Output the [X, Y] coordinate of the center of the cell containing the given text.  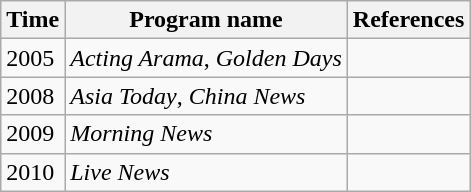
Time [33, 20]
References [408, 20]
Program name [206, 20]
Acting Arama, Golden Days [206, 58]
Asia Today, China News [206, 96]
2010 [33, 172]
Live News [206, 172]
2009 [33, 134]
Morning News [206, 134]
2008 [33, 96]
2005 [33, 58]
